Detect which cell encompasses the target text, then output its (X, Y) center coordinate. 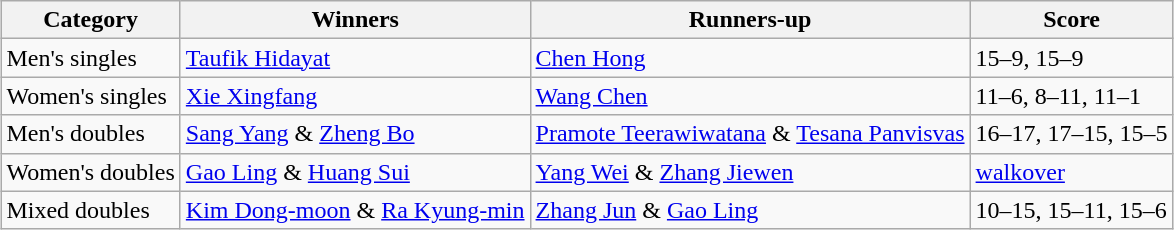
Pramote Teerawiwatana & Tesana Panvisvas (750, 134)
Kim Dong-moon & Ra Kyung-min (355, 210)
Category (90, 20)
16–17, 17–15, 15–5 (1072, 134)
Xie Xingfang (355, 96)
Men's singles (90, 58)
11–6, 8–11, 11–1 (1072, 96)
Runners-up (750, 20)
Men's doubles (90, 134)
Wang Chen (750, 96)
Winners (355, 20)
Yang Wei & Zhang Jiewen (750, 172)
Taufik Hidayat (355, 58)
Chen Hong (750, 58)
Women's doubles (90, 172)
10–15, 15–11, 15–6 (1072, 210)
15–9, 15–9 (1072, 58)
Mixed doubles (90, 210)
Score (1072, 20)
Gao Ling & Huang Sui (355, 172)
Zhang Jun & Gao Ling (750, 210)
Women's singles (90, 96)
walkover (1072, 172)
Sang Yang & Zheng Bo (355, 134)
